Locate the cell with the specified text and output its [x, y] center coordinate. 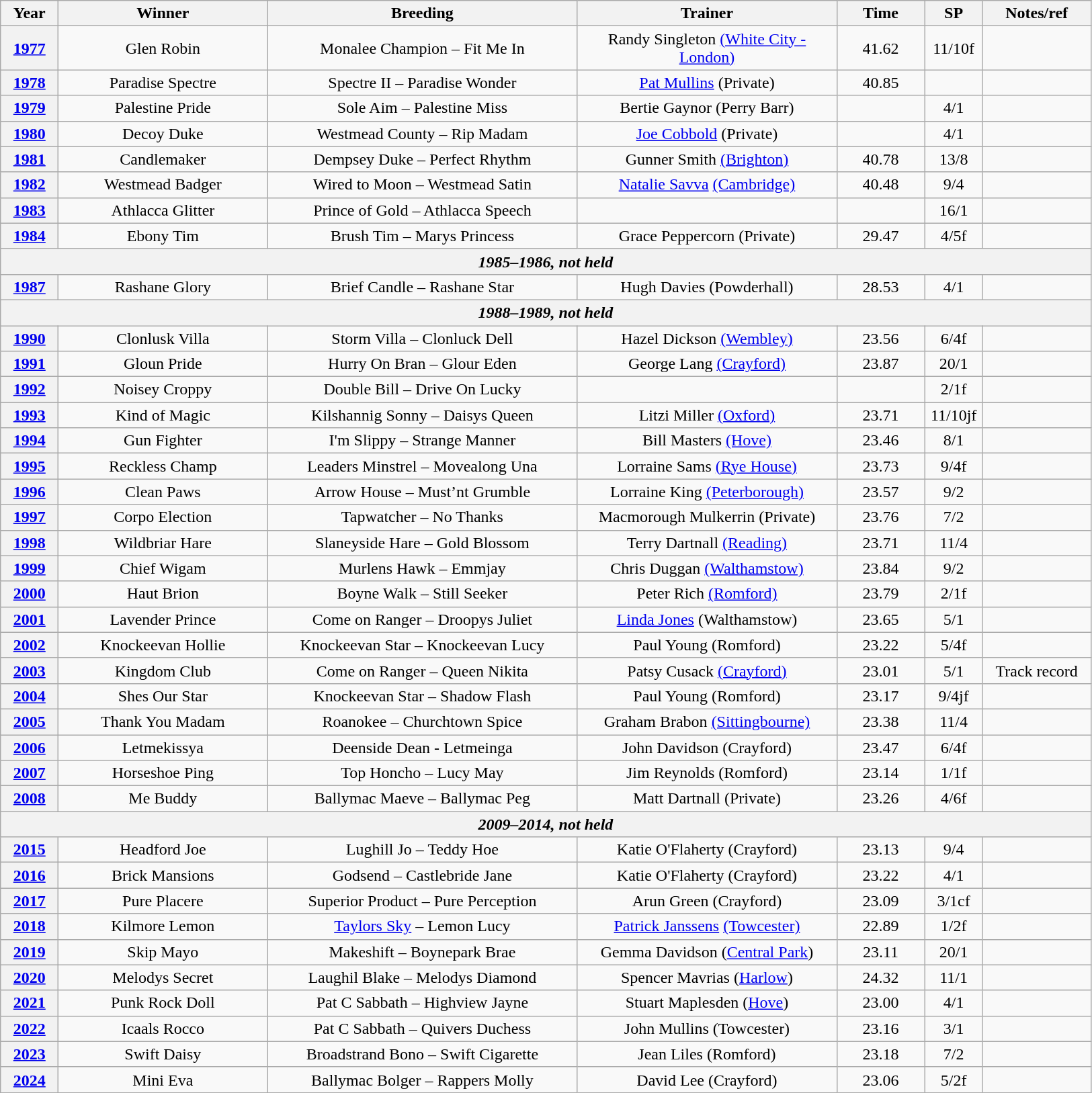
23.47 [880, 748]
Melodys Secret [163, 977]
Westmead Badger [163, 185]
2022 [30, 1029]
1995 [30, 466]
23.73 [880, 466]
Stuart Maplesden (Hove) [707, 1003]
Double Bill – Drive On Lucky [422, 390]
Skip Mayo [163, 952]
Monalee Champion – Fit Me In [422, 48]
Knockeevan Star – Knockeevan Lucy [422, 645]
Ebony Tim [163, 236]
Hazel Dickson (Wembley) [707, 338]
Arrow House – Must’nt Grumble [422, 492]
Knockeevan Hollie [163, 645]
Superior Product – Pure Perception [422, 901]
40.48 [880, 185]
SP [954, 13]
Kingdom Club [163, 670]
2016 [30, 875]
23.56 [880, 338]
Decoy Duke [163, 134]
Slaneyside Hare – Gold Blossom [422, 543]
2004 [30, 696]
John Davidson (Crayford) [707, 748]
23.01 [880, 670]
Pure Placere [163, 901]
2018 [30, 926]
13/8 [954, 159]
2005 [30, 722]
23.57 [880, 492]
1987 [30, 287]
4/6f [954, 799]
Glen Robin [163, 48]
23.46 [880, 441]
Murlens Hawk – Emmjay [422, 568]
23.65 [880, 619]
Kilmore Lemon [163, 926]
Bertie Gaynor (Perry Barr) [707, 108]
2000 [30, 594]
8/1 [954, 441]
David Lee (Crayford) [707, 1080]
Lorraine King (Peterborough) [707, 492]
1996 [30, 492]
23.76 [880, 517]
Graham Brabon (Sittingbourne) [707, 722]
Notes/ref [1036, 13]
Athlacca Glitter [163, 210]
Linda Jones (Walthamstow) [707, 619]
Pat Mullins (Private) [707, 83]
Tapwatcher – No Thanks [422, 517]
Grace Peppercorn (Private) [707, 236]
Sole Aim – Palestine Miss [422, 108]
9/4f [954, 466]
Ballymac Maeve – Ballymac Peg [422, 799]
28.53 [880, 287]
23.13 [880, 850]
Pat C Sabbath – Highview Jayne [422, 1003]
Breeding [422, 13]
16/1 [954, 210]
Thank You Madam [163, 722]
Laughil Blake – Melodys Diamond [422, 977]
Chris Duggan (Walthamstow) [707, 568]
John Mullins (Towcester) [707, 1029]
Horseshoe Ping [163, 773]
2009–2014, not held [546, 824]
2019 [30, 952]
2007 [30, 773]
Natalie Savva (Cambridge) [707, 185]
Leaders Minstrel – Movealong Una [422, 466]
40.78 [880, 159]
Clonlusk Villa [163, 338]
Gun Fighter [163, 441]
23.18 [880, 1054]
23.00 [880, 1003]
Patsy Cusack (Crayford) [707, 670]
Gloun Pride [163, 364]
Kilshannig Sonny – Daisys Queen [422, 415]
23.09 [880, 901]
1983 [30, 210]
23.16 [880, 1029]
1984 [30, 236]
2003 [30, 670]
Shes Our Star [163, 696]
5/2f [954, 1080]
1981 [30, 159]
Roanokee – Churchtown Spice [422, 722]
3/1 [954, 1029]
Taylors Sky – Lemon Lucy [422, 926]
Spectre II – Paradise Wonder [422, 83]
Westmead County – Rip Madam [422, 134]
40.85 [880, 83]
Randy Singleton (White City - London) [707, 48]
Mini Eva [163, 1080]
2002 [30, 645]
22.89 [880, 926]
11/10f [954, 48]
Letmekissya [163, 748]
23.79 [880, 594]
Paradise Spectre [163, 83]
Godsend – Castlebride Jane [422, 875]
2017 [30, 901]
Prince of Gold – Athlacca Speech [422, 210]
41.62 [880, 48]
Haut Brion [163, 594]
Spencer Mavrias (Harlow) [707, 977]
Boyne Walk – Still Seeker [422, 594]
Lorraine Sams (Rye House) [707, 466]
2015 [30, 850]
Broadstrand Bono – Swift Cigarette [422, 1054]
23.11 [880, 952]
I'm Slippy – Strange Manner [422, 441]
23.87 [880, 364]
Chief Wigam [163, 568]
Macmorough Mulkerrin (Private) [707, 517]
1991 [30, 364]
Trainer [707, 13]
Come on Ranger – Droopys Juliet [422, 619]
2021 [30, 1003]
1994 [30, 441]
Gunner Smith (Brighton) [707, 159]
Lavender Prince [163, 619]
1980 [30, 134]
2008 [30, 799]
5/4f [954, 645]
Me Buddy [163, 799]
Icaals Rocco [163, 1029]
29.47 [880, 236]
Punk Rock Doll [163, 1003]
2006 [30, 748]
Candlemaker [163, 159]
1/2f [954, 926]
11/10jf [954, 415]
Joe Cobbold (Private) [707, 134]
1999 [30, 568]
Year [30, 13]
Come on Ranger – Queen Nikita [422, 670]
Palestine Pride [163, 108]
Swift Daisy [163, 1054]
1998 [30, 543]
3/1cf [954, 901]
1990 [30, 338]
Brush Tim – Marys Princess [422, 236]
Noisey Croppy [163, 390]
Clean Paws [163, 492]
Terry Dartnall (Reading) [707, 543]
Headford Joe [163, 850]
23.06 [880, 1080]
Gemma Davidson (Central Park) [707, 952]
Winner [163, 13]
Time [880, 13]
Top Honcho – Lucy May [422, 773]
Lughill Jo – Teddy Hoe [422, 850]
George Lang (Crayford) [707, 364]
24.32 [880, 977]
1982 [30, 185]
Kind of Magic [163, 415]
Ballymac Bolger – Rappers Molly [422, 1080]
Storm Villa – Clonluck Dell [422, 338]
Track record [1036, 670]
Corpo Election [163, 517]
2024 [30, 1080]
1988–1989, not held [546, 312]
Hugh Davies (Powderhall) [707, 287]
Jim Reynolds (Romford) [707, 773]
Patrick Janssens (Towcester) [707, 926]
1993 [30, 415]
11/1 [954, 977]
Arun Green (Crayford) [707, 901]
Wildbriar Hare [163, 543]
2023 [30, 1054]
Pat C Sabbath – Quivers Duchess [422, 1029]
23.26 [880, 799]
1/1f [954, 773]
Brick Mansions [163, 875]
1992 [30, 390]
1985–1986, not held [546, 261]
2001 [30, 619]
Jean Liles (Romford) [707, 1054]
Knockeevan Star – Shadow Flash [422, 696]
Brief Candle – Rashane Star [422, 287]
23.38 [880, 722]
4/5f [954, 236]
Peter Rich (Romford) [707, 594]
Dempsey Duke – Perfect Rhythm [422, 159]
1979 [30, 108]
2020 [30, 977]
1977 [30, 48]
1978 [30, 83]
Bill Masters (Hove) [707, 441]
Wired to Moon – Westmead Satin [422, 185]
Makeshift – Boynepark Brae [422, 952]
Deenside Dean - Letmeinga [422, 748]
Litzi Miller (Oxford) [707, 415]
Hurry On Bran – Glour Eden [422, 364]
Matt Dartnall (Private) [707, 799]
23.84 [880, 568]
23.14 [880, 773]
1997 [30, 517]
Reckless Champ [163, 466]
23.17 [880, 696]
9/4jf [954, 696]
Rashane Glory [163, 287]
